Return the [x, y] coordinate for the center point of the cell that contains the specified text.  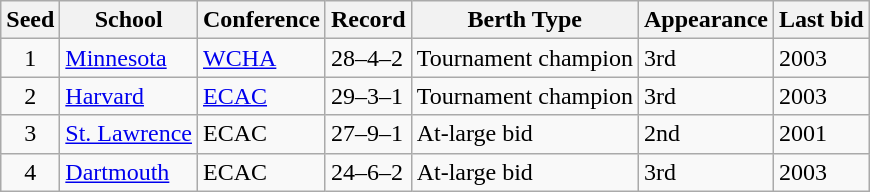
2001 [821, 134]
Harvard [129, 96]
4 [30, 172]
Berth Type [524, 20]
Minnesota [129, 58]
Dartmouth [129, 172]
St. Lawrence [129, 134]
Record [368, 20]
Last bid [821, 20]
WCHA [261, 58]
27–9–1 [368, 134]
29–3–1 [368, 96]
2nd [706, 134]
Seed [30, 20]
2 [30, 96]
Appearance [706, 20]
24–6–2 [368, 172]
Conference [261, 20]
3 [30, 134]
School [129, 20]
28–4–2 [368, 58]
1 [30, 58]
